For the text-containing cell, return its midpoint in (X, Y) coordinate format. 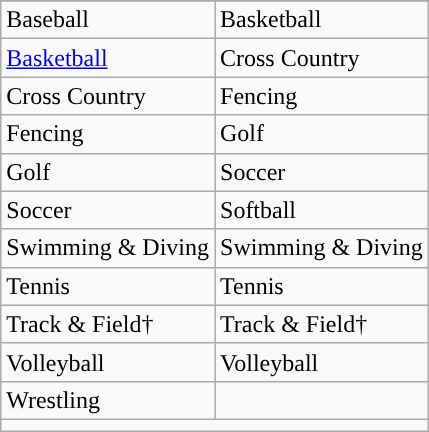
Softball (321, 210)
Wrestling (108, 400)
Baseball (108, 20)
